Locate the cell with the specified text and output its [x, y] center coordinate. 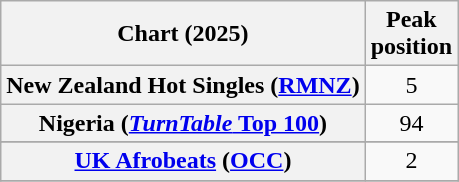
New Zealand Hot Singles (RMNZ) [183, 85]
Peakposition [411, 34]
5 [411, 85]
Nigeria (TurnTable Top 100) [183, 123]
94 [411, 123]
UK Afrobeats (OCC) [183, 161]
2 [411, 161]
Chart (2025) [183, 34]
